For the text-containing cell, return its midpoint in (X, Y) coordinate format. 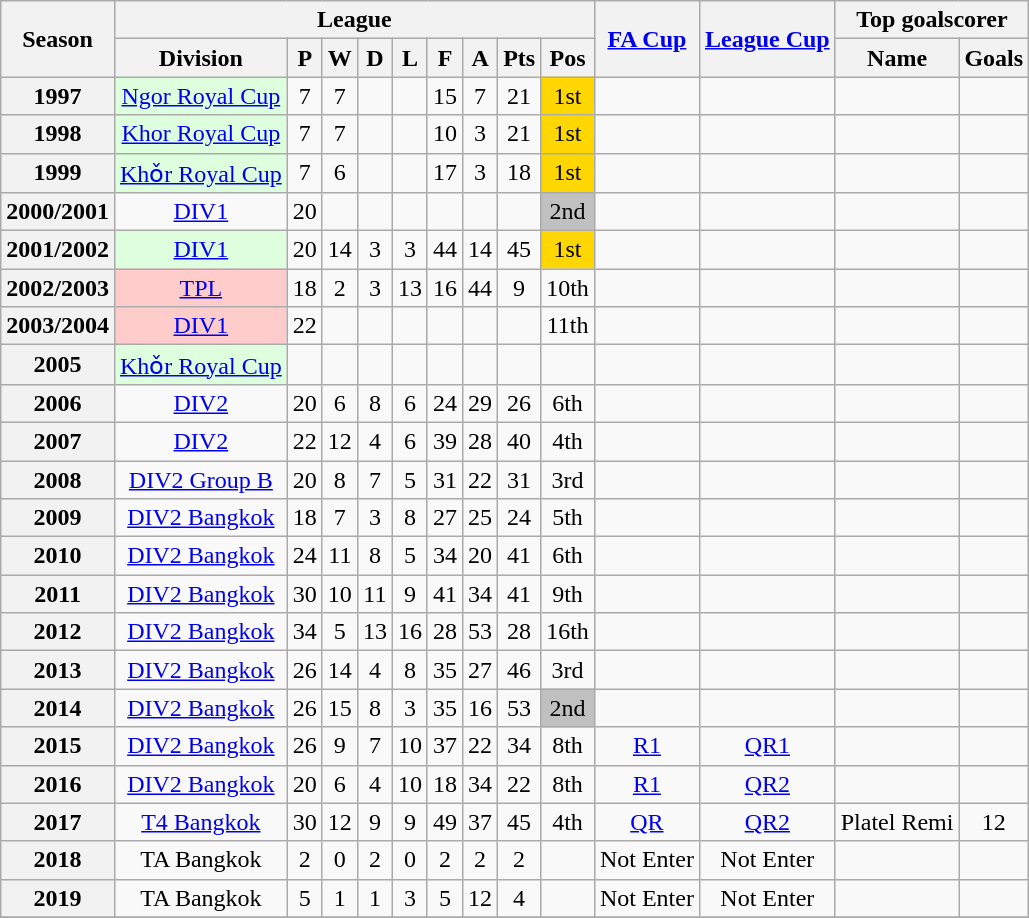
10th (568, 288)
A (480, 58)
25 (480, 518)
League (354, 20)
Goals (994, 58)
1997 (58, 96)
TPL (200, 288)
F (444, 58)
Season (58, 39)
2011 (58, 594)
Name (897, 58)
2019 (58, 898)
5th (568, 518)
2005 (58, 365)
11th (568, 326)
P (304, 58)
46 (520, 670)
2018 (58, 860)
2002/2003 (58, 288)
9th (568, 594)
2006 (58, 403)
2015 (58, 746)
2010 (58, 556)
Khor Royal Cup (200, 134)
2001/2002 (58, 250)
2008 (58, 479)
2007 (58, 441)
L (410, 58)
League Cup (767, 39)
Pts (520, 58)
Division (200, 58)
1998 (58, 134)
2000/2001 (58, 212)
FA Cup (646, 39)
2014 (58, 708)
40 (520, 441)
Ngor Royal Cup (200, 96)
2016 (58, 784)
W (340, 58)
Platel Remi (897, 822)
17 (444, 173)
2013 (58, 670)
T4 Bangkok (200, 822)
Pos (568, 58)
2003/2004 (58, 326)
1999 (58, 173)
39 (444, 441)
QR (646, 822)
QR1 (767, 746)
DIV2 Group B (200, 479)
49 (444, 822)
2009 (58, 518)
Top goalscorer (932, 20)
D (374, 58)
2012 (58, 632)
29 (480, 403)
2017 (58, 822)
16th (568, 632)
